From the cell containing the given text, extract its center point as (x, y) coordinate. 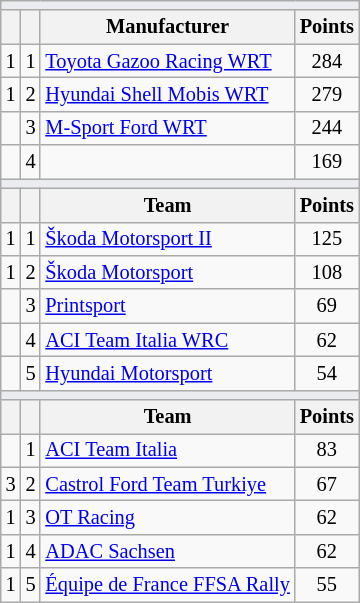
279 (327, 94)
Hyundai Shell Mobis WRT (167, 94)
83 (327, 450)
Castrol Ford Team Turkiye (167, 484)
Printsport (167, 306)
67 (327, 484)
169 (327, 162)
55 (327, 585)
Manufacturer (167, 27)
Škoda Motorsport (167, 272)
ADAC Sachsen (167, 551)
ACI Team Italia WRC (167, 340)
125 (327, 239)
69 (327, 306)
Škoda Motorsport II (167, 239)
284 (327, 61)
244 (327, 128)
54 (327, 373)
ACI Team Italia (167, 450)
Hyundai Motorsport (167, 373)
M-Sport Ford WRT (167, 128)
Toyota Gazoo Racing WRT (167, 61)
108 (327, 272)
Équipe de France FFSA Rally (167, 585)
OT Racing (167, 517)
